Return the (x, y) coordinate for the center point of the cell that contains the specified text.  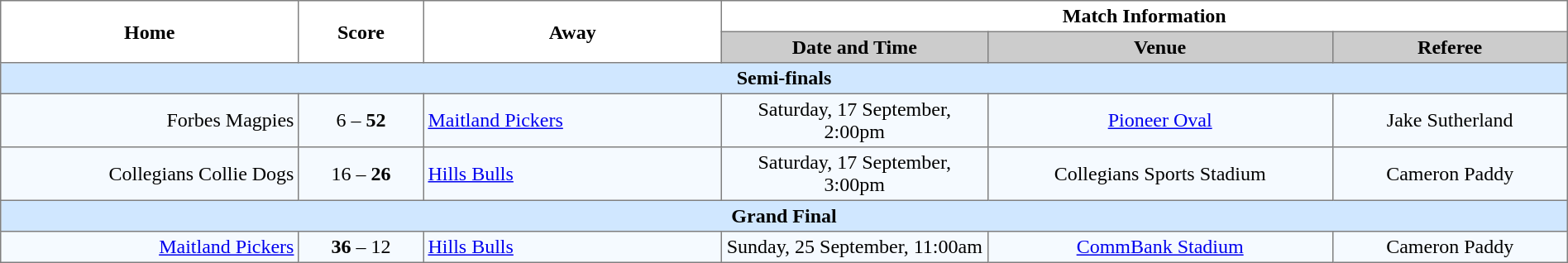
CommBank Stadium (1159, 247)
Grand Final (784, 216)
Sunday, 25 September, 11:00am (854, 247)
Away (572, 31)
Match Information (1145, 17)
Forbes Magpies (150, 120)
Home (150, 31)
Saturday, 17 September, 2:00pm (854, 120)
Score (361, 31)
Semi-finals (784, 79)
Saturday, 17 September, 3:00pm (854, 174)
6 – 52 (361, 120)
Pioneer Oval (1159, 120)
Collegians Collie Dogs (150, 174)
Referee (1450, 47)
Jake Sutherland (1450, 120)
Collegians Sports Stadium (1159, 174)
Date and Time (854, 47)
Venue (1159, 47)
16 – 26 (361, 174)
36 – 12 (361, 247)
